Scan for the cell matching the given text and deliver its [x, y] coordinate at center. 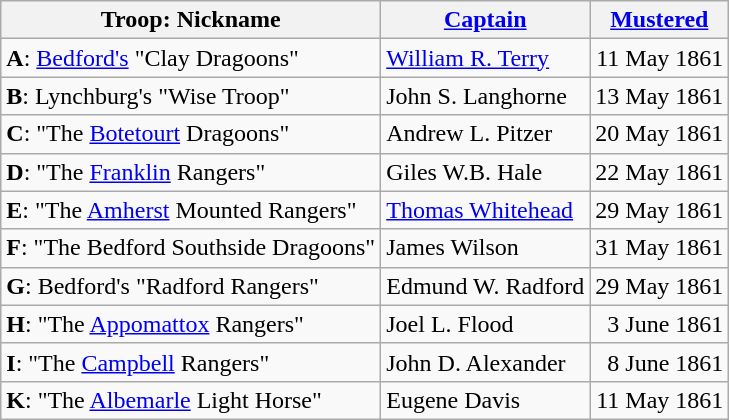
Edmund W. Radford [486, 286]
C: "The Botetourt Dragoons" [191, 134]
D: "The Franklin Rangers" [191, 172]
John D. Alexander [486, 362]
James Wilson [486, 248]
A: Bedford's "Clay Dragoons" [191, 58]
Mustered [660, 20]
8 June 1861 [660, 362]
Captain [486, 20]
K: "The Albemarle Light Horse" [191, 400]
Joel L. Flood [486, 324]
13 May 1861 [660, 96]
Eugene Davis [486, 400]
William R. Terry [486, 58]
20 May 1861 [660, 134]
B: Lynchburg's "Wise Troop" [191, 96]
E: "The Amherst Mounted Rangers" [191, 210]
F: "The Bedford Southside Dragoons" [191, 248]
I: "The Campbell Rangers" [191, 362]
John S. Langhorne [486, 96]
Giles W.B. Hale [486, 172]
Thomas Whitehead [486, 210]
31 May 1861 [660, 248]
Troop: Nickname [191, 20]
H: "The Appomattox Rangers" [191, 324]
Andrew L. Pitzer [486, 134]
G: Bedford's "Radford Rangers" [191, 286]
3 June 1861 [660, 324]
22 May 1861 [660, 172]
